For the text-containing cell, return its midpoint in [x, y] coordinate format. 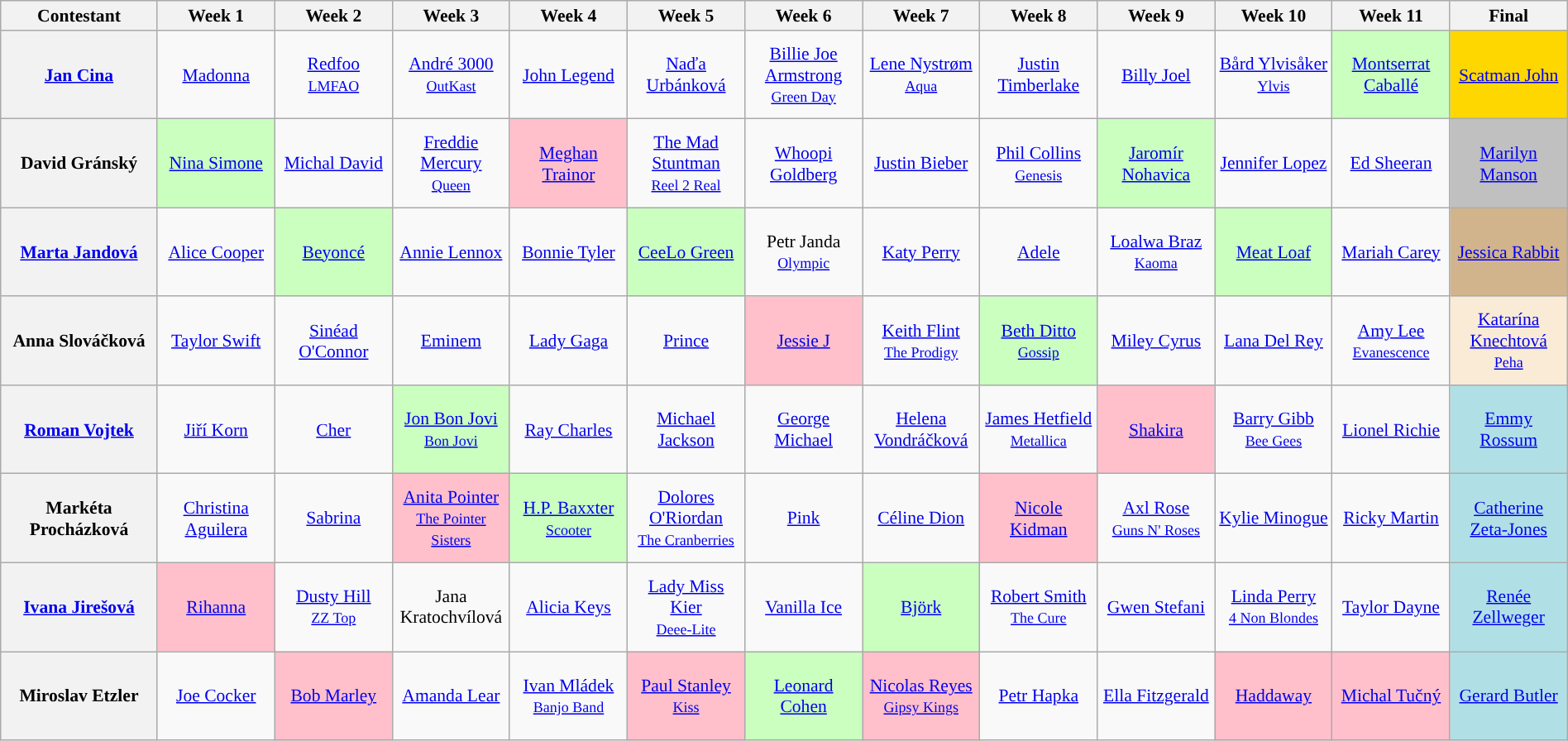
Cher [333, 430]
Montserrat Caballé [1391, 74]
Week 9 [1156, 16]
Ray Charles [568, 430]
Phil Collins Genesis [1039, 164]
Jan Cina [79, 74]
Jennifer Lopez [1274, 164]
Sinéad O'Connor [333, 341]
Ricky Martin [1391, 518]
Beth Ditto Gossip [1039, 341]
Week 8 [1039, 16]
Loalwa Braz Kaoma [1156, 251]
Amanda Lear [451, 696]
Mariah Carey [1391, 251]
Prince [686, 341]
Ivan Mládek Banjo Band [568, 696]
Helena Vondráčková [921, 430]
Markéta Procházková [79, 518]
Jiří Korn [216, 430]
Marta Jandová [79, 251]
Axl Rose Guns N' Roses [1156, 518]
Week 3 [451, 16]
Contestant [79, 16]
David Gránský [79, 164]
Week 4 [568, 16]
Céline Dion [921, 518]
Barry Gibb Bee Gees [1274, 430]
Week 1 [216, 16]
Anita Pointer The Pointer Sisters [451, 518]
Lana Del Rey [1274, 341]
Final [1508, 16]
Lionel Richie [1391, 430]
Emmy Rossum [1508, 430]
Sabrina [333, 518]
Christina Aguilera [216, 518]
CeeLo Green [686, 251]
Naďa Urbánková [686, 74]
Lene Nystrøm Aqua [921, 74]
Catherine Zeta-Jones [1508, 518]
Week 7 [921, 16]
Amy Lee Evanescence [1391, 341]
Gerard Butler [1508, 696]
Michal Tučný [1391, 696]
Jaromír Nohavica [1156, 164]
Lady Miss Kier Deee-Lite [686, 607]
George Michael [804, 430]
Lady Gaga [568, 341]
Taylor Swift [216, 341]
Madonna [216, 74]
Haddaway [1274, 696]
Linda Perry 4 Non Blondes [1274, 607]
Adele [1039, 251]
Redfoo LMFAO [333, 74]
Billie Joe Armstrong Green Day [804, 74]
Ella Fitzgerald [1156, 696]
Whoopi Goldberg [804, 164]
Marilyn Manson [1508, 164]
Week 2 [333, 16]
Alicia Keys [568, 607]
Jon Bon Jovi Bon Jovi [451, 430]
Week 11 [1391, 16]
Freddie Mercury Queen [451, 164]
Vanilla Ice [804, 607]
Petr Janda Olympic [804, 251]
Kylie Minogue [1274, 518]
Ivana Jirešová [79, 607]
Petr Hapka [1039, 696]
Dolores O'Riordan The Cranberries [686, 518]
Nicole Kidman [1039, 518]
Leonard Cohen [804, 696]
Annie Lennox [451, 251]
Shakira [1156, 430]
Roman Vojtek [79, 430]
Joe Cocker [216, 696]
Katarína Knechtová Peha [1508, 341]
Michal David [333, 164]
Week 10 [1274, 16]
Renée Zellweger [1508, 607]
Bonnie Tyler [568, 251]
H.P. Baxxter Scooter [568, 518]
Beyoncé [333, 251]
Justin Bieber [921, 164]
John Legend [568, 74]
Taylor Dayne [1391, 607]
Rihanna [216, 607]
Alice Cooper [216, 251]
Justin Timberlake [1039, 74]
Bård Ylvisåker Ylvis [1274, 74]
Nicolas Reyes Gipsy Kings [921, 696]
James Hetfield Metallica [1039, 430]
Gwen Stefani [1156, 607]
Jessica Rabbit [1508, 251]
Week 6 [804, 16]
Michael Jackson [686, 430]
Meghan Trainor [568, 164]
Jessie J [804, 341]
Week 5 [686, 16]
Miroslav Etzler [79, 696]
Paul Stanley Kiss [686, 696]
Robert Smith The Cure [1039, 607]
The Mad Stuntman Reel 2 Real [686, 164]
Pink [804, 518]
Björk [921, 607]
Anna Slováčková [79, 341]
Jana Kratochvílová [451, 607]
Scatman John [1508, 74]
André 3000 OutKast [451, 74]
Eminem [451, 341]
Miley Cyrus [1156, 341]
Meat Loaf [1274, 251]
Keith Flint The Prodigy [921, 341]
Bob Marley [333, 696]
Dusty Hill ZZ Top [333, 607]
Billy Joel [1156, 74]
Katy Perry [921, 251]
Ed Sheeran [1391, 164]
Nina Simone [216, 164]
